Provide the [x, y] coordinate of the cell's center where the given text is located.  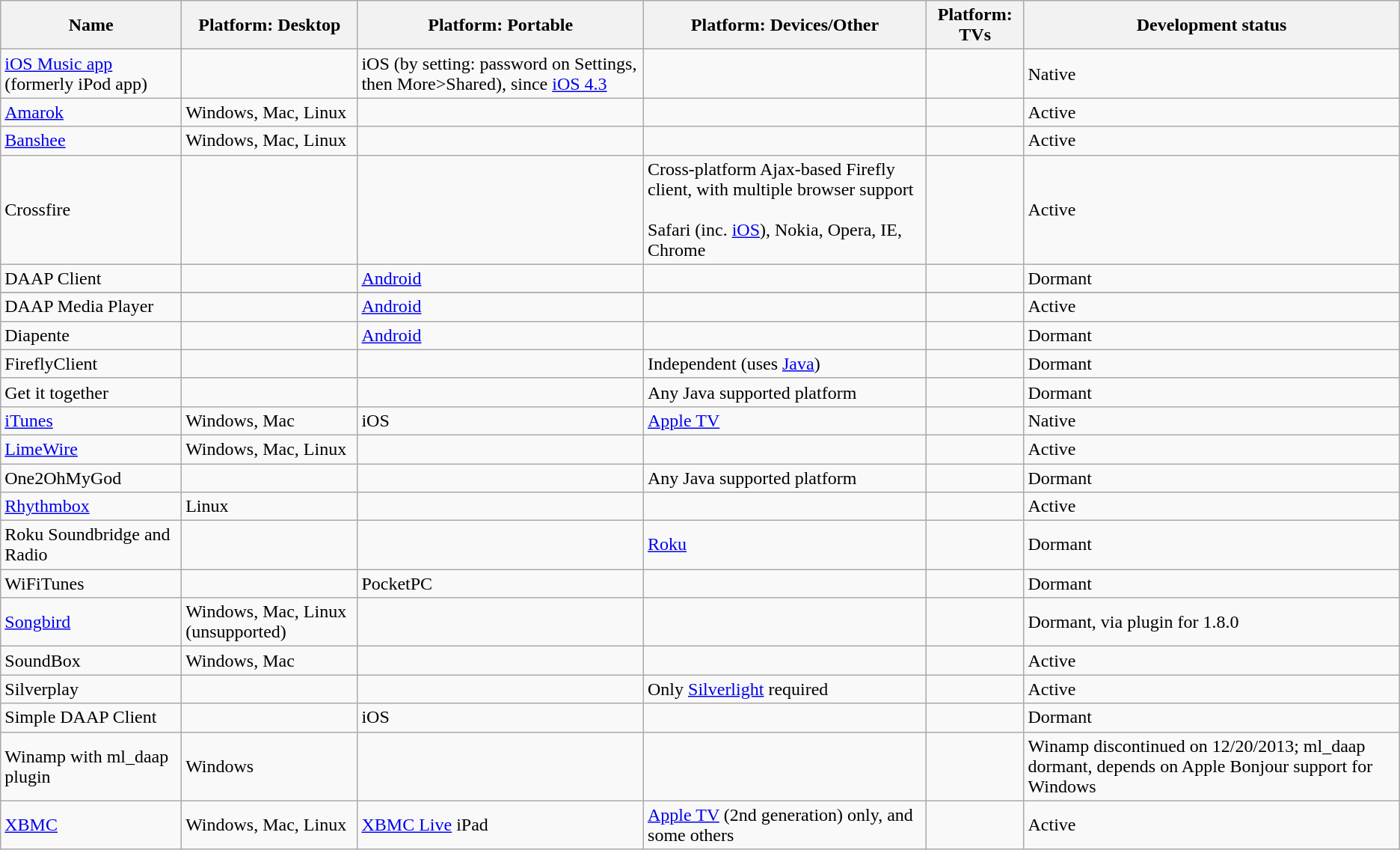
Name [91, 25]
Only Silverlight required [785, 689]
Simple DAAP Client [91, 718]
Platform: TVs [975, 25]
Apple TV (2nd generation) only, and some others [785, 825]
Dormant, via plugin for 1.8.0 [1212, 623]
FireflyClient [91, 364]
One2OhMyGod [91, 478]
Platform: Devices/Other [785, 25]
PocketPC [501, 584]
Roku Soundbridge and Radio [91, 545]
Platform: Portable [501, 25]
Winamp with ml_daap plugin [91, 766]
iTunes [91, 421]
Linux [269, 507]
Diapente [91, 335]
Independent (uses Java) [785, 364]
iOS Music app (formerly iPod app) [91, 73]
iOS (by setting: password on Settings, then More>Shared), since iOS 4.3 [501, 73]
SoundBox [91, 661]
Windows [269, 766]
Development status [1212, 25]
Windows, Mac, Linux (unsupported) [269, 623]
XBMC Live iPad [501, 825]
Banshee [91, 141]
Silverplay [91, 689]
Winamp discontinued on 12/20/2013; ml_daap dormant, depends on Apple Bonjour support for Windows [1212, 766]
Rhythmbox [91, 507]
DAAP Media Player [91, 307]
DAAP Client [91, 278]
XBMC [91, 825]
Crossfire [91, 210]
Amarok [91, 112]
LimeWire [91, 449]
Platform: Desktop [269, 25]
Songbird [91, 623]
Cross-platform Ajax-based Firefly client, with multiple browser supportSafari (inc. iOS), Nokia, Opera, IE, Chrome [785, 210]
Get it together [91, 392]
Roku [785, 545]
Apple TV [785, 421]
WiFiTunes [91, 584]
